Find where the given text appears and provide that cell's center as (X, Y) coordinate. 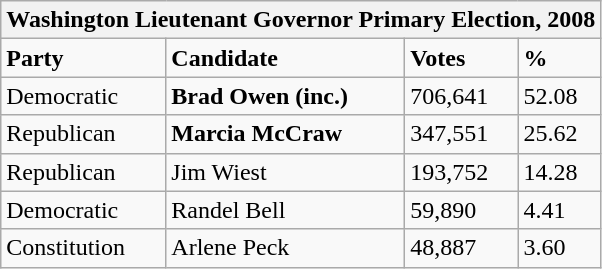
193,752 (462, 172)
Candidate (286, 58)
Brad Owen (inc.) (286, 96)
Randel Bell (286, 210)
Arlene Peck (286, 248)
48,887 (462, 248)
4.41 (560, 210)
25.62 (560, 134)
347,551 (462, 134)
Party (84, 58)
59,890 (462, 210)
Washington Lieutenant Governor Primary Election, 2008 (301, 20)
% (560, 58)
Marcia McCraw (286, 134)
3.60 (560, 248)
52.08 (560, 96)
Votes (462, 58)
Jim Wiest (286, 172)
14.28 (560, 172)
Constitution (84, 248)
706,641 (462, 96)
